Scan for the cell matching the given text and deliver its (X, Y) coordinate at center. 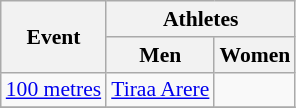
100 metres (54, 90)
Event (54, 36)
Tiraa Arere (160, 90)
Women (254, 55)
Athletes (200, 19)
Men (160, 55)
